Return the [X, Y] coordinate for the center point of the cell that contains the specified text.  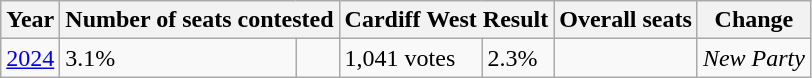
Year [30, 20]
Overall seats [626, 20]
1,041 votes [410, 58]
New Party [754, 58]
2024 [30, 58]
3.1% [178, 58]
Change [754, 20]
Cardiff West Result [446, 20]
2.3% [518, 58]
Number of seats contested [200, 20]
